Extract the [x, y] coordinate from the center of the cell holding the provided text.  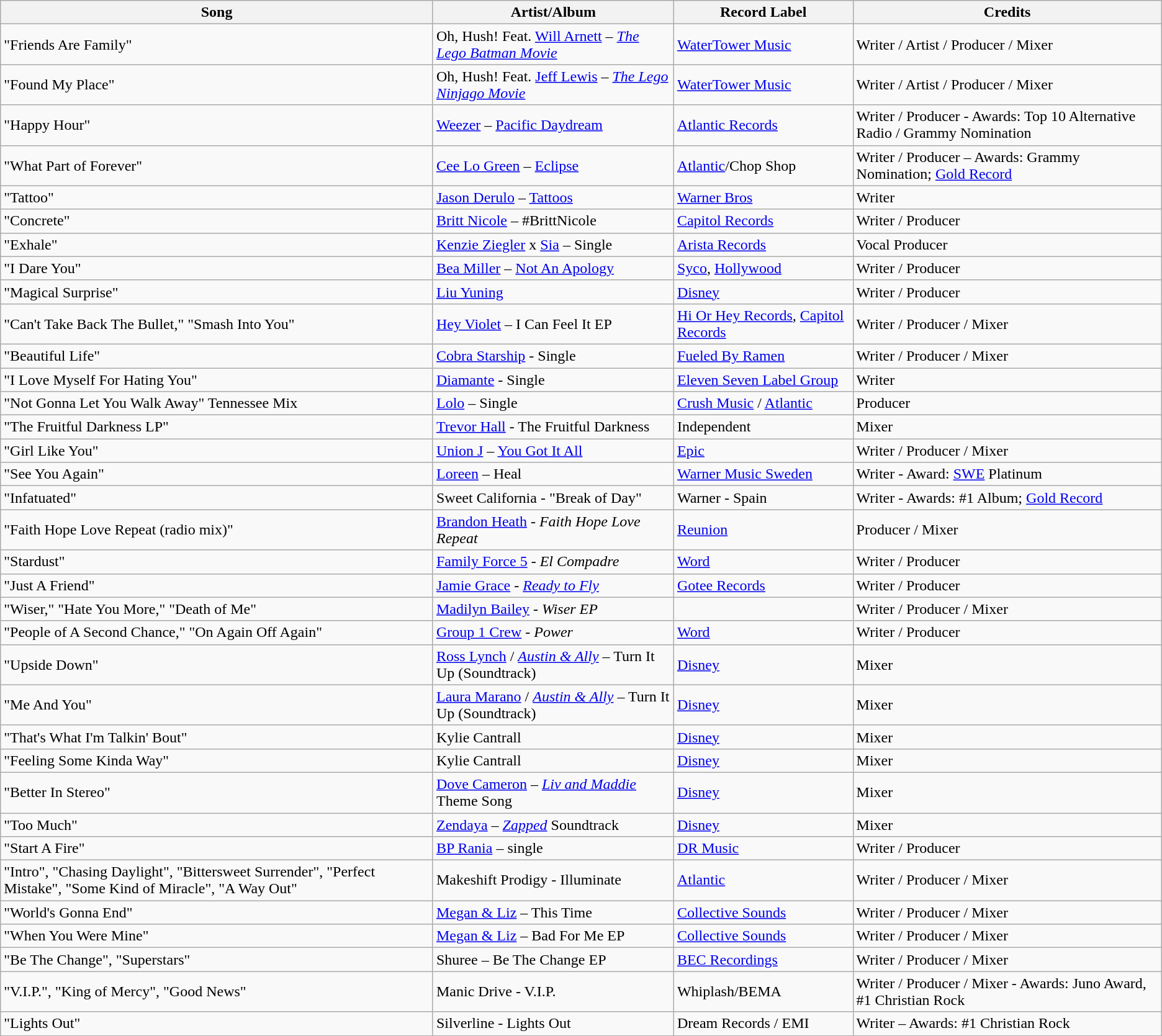
"What Part of Forever" [217, 165]
Sweet California - "Break of Day" [553, 498]
Whiplash/BEMA [763, 992]
Britt Nicole – #BrittNicole [553, 221]
"World's Gonna End" [217, 912]
"Stardust" [217, 562]
"I Dare You" [217, 268]
"Just A Friend" [217, 585]
Family Force 5 - El Compadre [553, 562]
Warner Music Sweden [763, 474]
Writer - Award: SWE Platinum [1007, 474]
Arista Records [763, 245]
"Better In Stereo" [217, 792]
"That's What I'm Talkin' Bout" [217, 737]
"When You Were Mine" [217, 936]
"Too Much" [217, 825]
Dove Cameron – Liv and Maddie Theme Song [553, 792]
"Tattoo" [217, 197]
Manic Drive - V.I.P. [553, 992]
Artist/Album [553, 12]
"Concrete" [217, 221]
Hey Violet – I Can Feel It EP [553, 324]
Oh, Hush! Feat. Jeff Lewis – The Lego Ninjago Movie [553, 84]
"Not Gonna Let You Walk Away" Tennessee Mix [217, 403]
"Start A Fire" [217, 849]
Eleven Seven Label Group [763, 379]
"Exhale" [217, 245]
Writer - Awards: #1 Album; Gold Record [1007, 498]
"Wiser," "Hate You More," "Death of Me" [217, 609]
Brandon Heath - Faith Hope Love Repeat [553, 530]
"The Fruitful Darkness LP" [217, 427]
DR Music [763, 849]
Producer [1007, 403]
Writer / Producer / Mixer - Awards: Juno Award, #1 Christian Rock [1007, 992]
Writer / Producer – Awards: Grammy Nomination; Gold Record [1007, 165]
"Feeling Some Kinda Way" [217, 760]
Atlantic Records [763, 125]
Bea Miller – Not An Apology [553, 268]
Vocal Producer [1007, 245]
"Upside Down" [217, 664]
Crush Music / Atlantic [763, 403]
Lolo – Single [553, 403]
Group 1 Crew - Power [553, 633]
Zendaya – Zapped Soundtrack [553, 825]
Diamante - Single [553, 379]
"Happy Hour" [217, 125]
Trevor Hall - The Fruitful Darkness [553, 427]
Fueled By Ramen [763, 356]
Writer / Producer - Awards: Top 10 Alternative Radio / Grammy Nomination [1007, 125]
Epic [763, 451]
Jamie Grace - Ready to Fly [553, 585]
"Friends Are Family" [217, 45]
Laura Marano / Austin & Ally – Turn It Up (Soundtrack) [553, 705]
"Can't Take Back The Bullet," "Smash Into You" [217, 324]
Hi Or Hey Records, Capitol Records [763, 324]
Reunion [763, 530]
Song [217, 12]
"Faith Hope Love Repeat (radio mix)" [217, 530]
Gotee Records [763, 585]
"Girl Like You" [217, 451]
Writer – Awards: #1 Christian Rock [1007, 1024]
Jason Derulo – Tattoos [553, 197]
Atlantic [763, 880]
Cobra Starship - Single [553, 356]
Madilyn Bailey - Wiser EP [553, 609]
Independent [763, 427]
Warner - Spain [763, 498]
"V.I.P.", "King of Mercy", "Good News" [217, 992]
"People of A Second Chance," "On Again Off Again" [217, 633]
"Beautiful Life" [217, 356]
"Intro", "Chasing Daylight", "Bittersweet Surrender", "Perfect Mistake", "Some Kind of Miracle", "A Way Out" [217, 880]
Makeshift Prodigy - Illuminate [553, 880]
Dream Records / EMI [763, 1024]
Union J – You Got It All [553, 451]
"I Love Myself For Hating You" [217, 379]
Megan & Liz – This Time [553, 912]
"Be The Change", "Superstars" [217, 960]
Silverline - Lights Out [553, 1024]
Ross Lynch / Austin & Ally – Turn It Up (Soundtrack) [553, 664]
Syco, Hollywood [763, 268]
Record Label [763, 12]
Oh, Hush! Feat. Will Arnett – The Lego Batman Movie [553, 45]
"Magical Surprise" [217, 292]
Producer / Mixer [1007, 530]
BP Rania – single [553, 849]
BEC Recordings [763, 960]
"See You Again" [217, 474]
Megan & Liz – Bad For Me EP [553, 936]
Kenzie Ziegler x Sia – Single [553, 245]
"Infatuated" [217, 498]
Cee Lo Green – Eclipse [553, 165]
Warner Bros [763, 197]
Atlantic/Chop Shop [763, 165]
Capitol Records [763, 221]
Weezer – Pacific Daydream [553, 125]
"Found My Place" [217, 84]
Liu Yuning [553, 292]
Shuree – Be The Change EP [553, 960]
"Lights Out" [217, 1024]
Credits [1007, 12]
Loreen – Heal [553, 474]
"Me And You" [217, 705]
